Output the (x, y) coordinate of the center of the cell containing the given text.  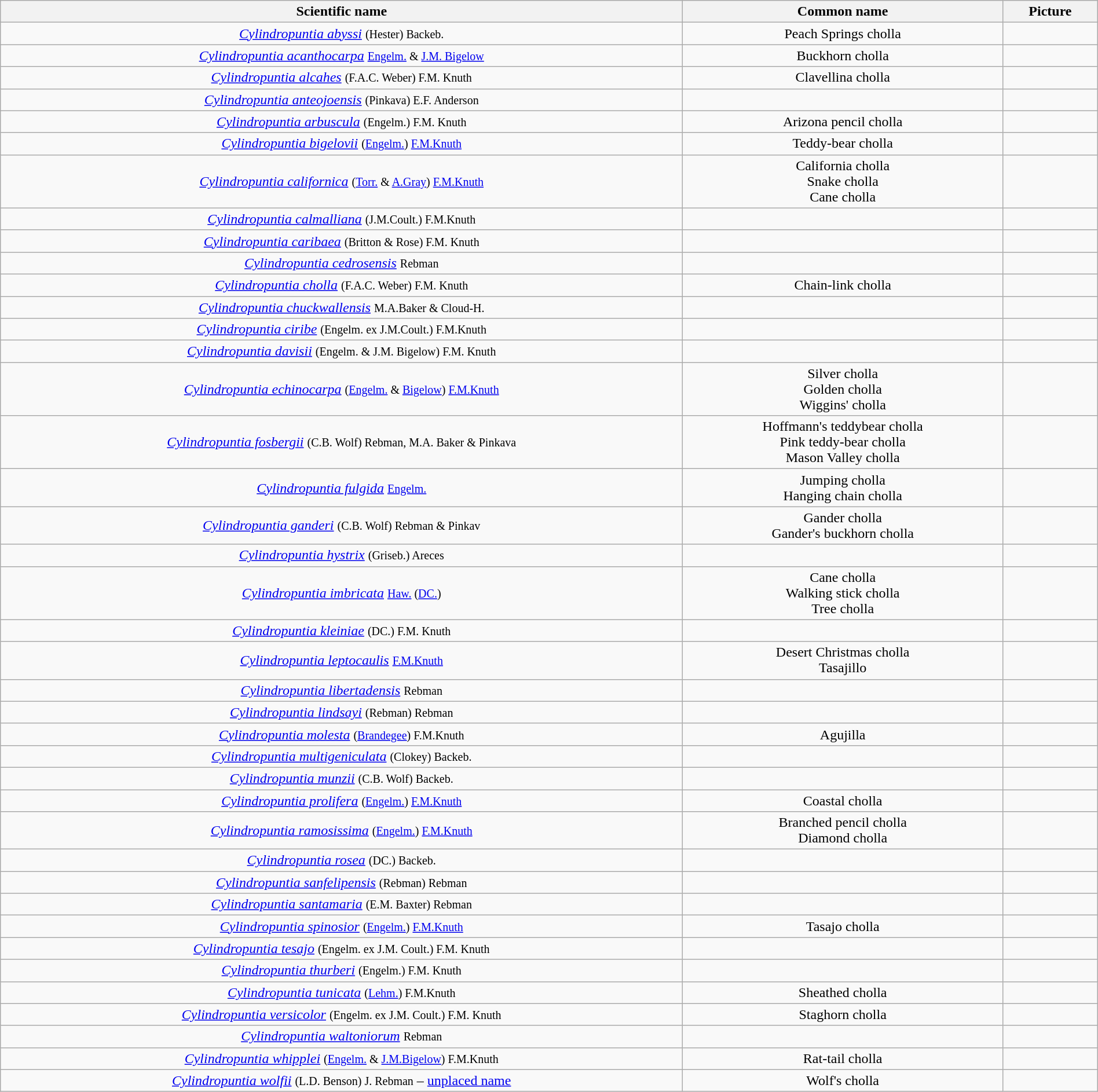
Cylindropuntia prolifera (Engelm.) F.M.Knuth (342, 801)
Cylindropuntia caribaea (Britton & Rose) F.M. Knuth (342, 241)
Cane chollaWalking stick chollaTree cholla (843, 593)
Cylindropuntia chuckwallensis M.A.Baker & Cloud-H. (342, 307)
Cylindropuntia arbuscula (Engelm.) F.M. Knuth (342, 122)
Cylindropuntia munzii (C.B. Wolf) Backeb. (342, 778)
Cylindropuntia whipplei (Engelm. & J.M.Bigelow) F.M.Knuth (342, 1058)
Common name (843, 12)
Branched pencil chollaDiamond cholla (843, 830)
Cylindropuntia wolfii (L.D. Benson) J. Rebman – unplaced name (342, 1080)
Sheathed cholla (843, 992)
Scientific name (342, 12)
Hoffmann's teddybear cholla Pink teddy-bear chollaMason Valley cholla (843, 442)
Cylindropuntia fosbergii (C.B. Wolf) Rebman, M.A. Baker & Pinkava (342, 442)
Cylindropuntia davisii (Engelm. & J.M. Bigelow) F.M. Knuth (342, 351)
Cylindropuntia cholla (F.A.C. Weber) F.M. Knuth (342, 285)
Peach Springs cholla (843, 34)
Silver cholla Golden chollaWiggins' cholla (843, 389)
Cylindropuntia libertadensis Rebman (342, 690)
Tasajo cholla (843, 926)
Cylindropuntia echinocarpa (Engelm. & Bigelow) F.M.Knuth (342, 389)
Cylindropuntia thurberi (Engelm.) F.M. Knuth (342, 970)
Teddy-bear cholla (843, 144)
Cylindropuntia cedrosensis Rebman (342, 263)
Gander chollaGander's buckhorn cholla (843, 526)
Cylindropuntia ganderi (C.B. Wolf) Rebman & Pinkav (342, 526)
Agujilla (843, 734)
Jumping chollaHanging chain cholla (843, 488)
Cylindropuntia ramosissima (Engelm.) F.M.Knuth (342, 830)
Coastal cholla (843, 801)
Cylindropuntia bigelovii (Engelm.) F.M.Knuth (342, 144)
Cylindropuntia molesta (Brandegee) F.M.Knuth (342, 734)
Cylindropuntia alcahes (F.A.C. Weber) F.M. Knuth (342, 78)
Wolf's cholla (843, 1080)
Cylindropuntia leptocaulis F.M.Knuth (342, 660)
Cylindropuntia spinosior (Engelm.) F.M.Knuth (342, 926)
Cylindropuntia rosea (DC.) Backeb. (342, 860)
Cylindropuntia ciribe (Engelm. ex J.M.Coult.) F.M.Knuth (342, 329)
Staghorn cholla (843, 1014)
Cylindropuntia calmalliana (J.M.Coult.) F.M.Knuth (342, 219)
Arizona pencil cholla (843, 122)
Picture (1051, 12)
Cylindropuntia californica (Torr. & A.Gray) F.M.Knuth (342, 181)
Cylindropuntia fulgida Engelm. (342, 488)
Cylindropuntia imbricata Haw. (DC.) (342, 593)
Cylindropuntia santamaria (E.M. Baxter) Rebman (342, 904)
Cylindropuntia multigeniculata (Clokey) Backeb. (342, 756)
Cylindropuntia waltoniorum Rebman (342, 1036)
Cylindropuntia kleiniae (DC.) F.M. Knuth (342, 631)
Rat-tail cholla (843, 1058)
Cylindropuntia versicolor (Engelm. ex J.M. Coult.) F.M. Knuth (342, 1014)
Clavellina cholla (843, 78)
Cylindropuntia abyssi (Hester) Backeb. (342, 34)
California chollaSnake chollaCane cholla (843, 181)
Cylindropuntia sanfelipensis (Rebman) Rebman (342, 882)
Desert Christmas chollaTasajillo (843, 660)
Chain-link cholla (843, 285)
Cylindropuntia anteojoensis (Pinkava) E.F. Anderson (342, 100)
Buckhorn cholla (843, 56)
Cylindropuntia acanthocarpa Engelm. & J.M. Bigelow (342, 56)
Cylindropuntia lindsayi (Rebman) Rebman (342, 712)
Cylindropuntia tunicata (Lehm.) F.M.Knuth (342, 992)
Cylindropuntia tesajo (Engelm. ex J.M. Coult.) F.M. Knuth (342, 948)
Cylindropuntia hystrix (Griseb.) Areces (342, 555)
